Extract the [x, y] coordinate from the center of the cell holding the provided text.  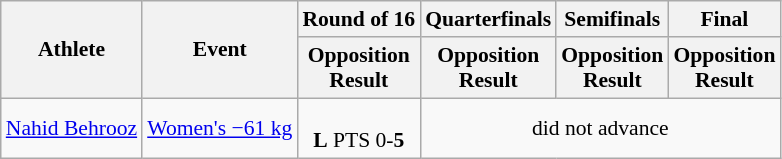
L PTS 0-5 [358, 128]
Women's −61 kg [220, 128]
Semifinals [612, 19]
Event [220, 50]
did not advance [600, 128]
Final [724, 19]
Nahid Behrooz [72, 128]
Round of 16 [358, 19]
Quarterfinals [488, 19]
Athlete [72, 50]
